Detect which cell encompasses the target text, then output its [X, Y] center coordinate. 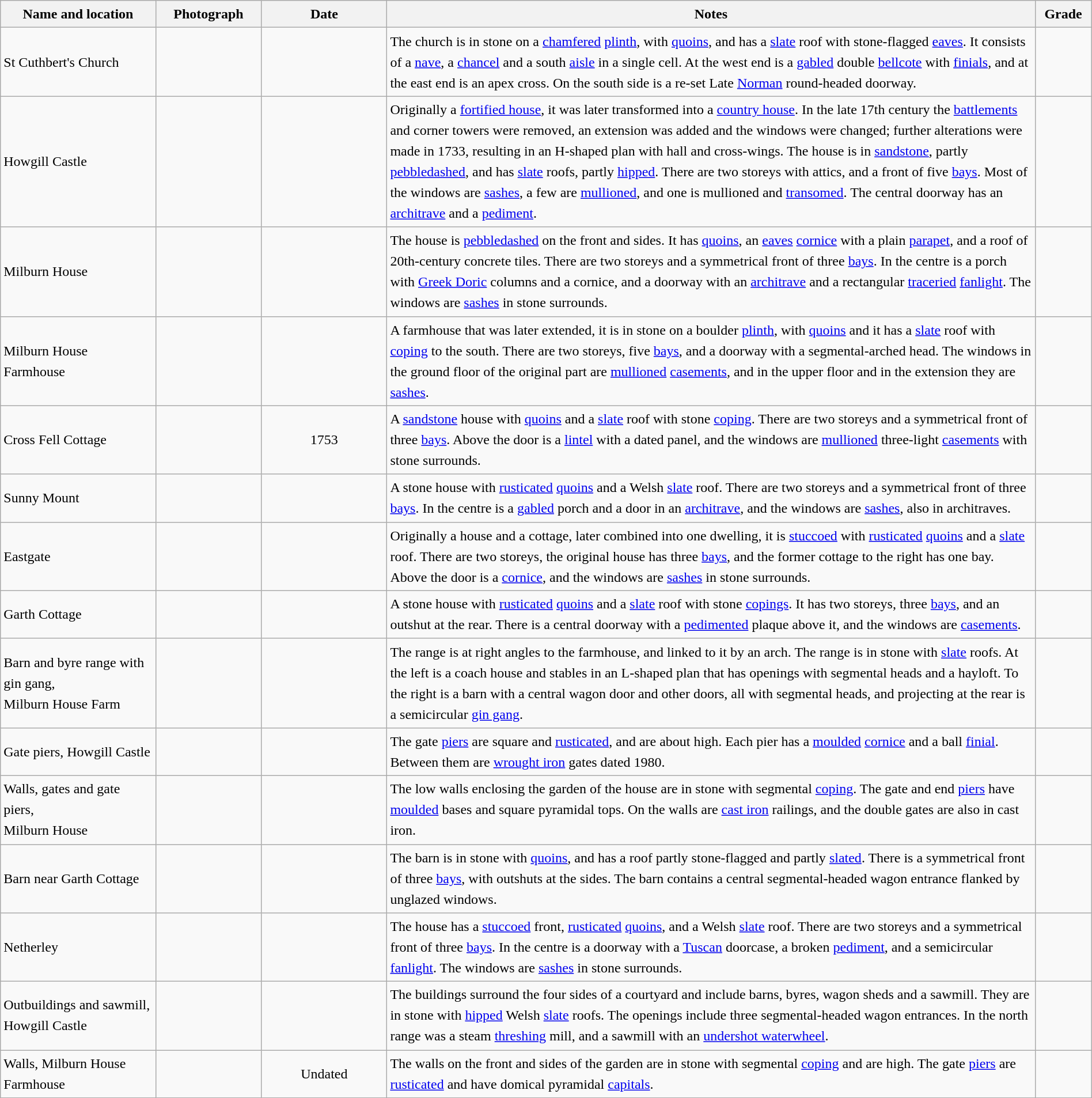
Walls, Milburn House Farmhouse [78, 1074]
Netherley [78, 947]
Notes [711, 14]
Sunny Mount [78, 498]
St Cuthbert's Church [78, 62]
Eastgate [78, 556]
Gate piers, Howgill Castle [78, 751]
Howgill Castle [78, 161]
Milburn House [78, 272]
Barn near Garth Cottage [78, 879]
Date [324, 14]
1753 [324, 440]
Cross Fell Cottage [78, 440]
Milburn House Farmhouse [78, 361]
Undated [324, 1074]
Garth Cottage [78, 614]
Walls, gates and gate piers,Milburn House [78, 810]
Grade [1063, 14]
Outbuildings and sawmill,Howgill Castle [78, 1016]
Barn and byre range with gin gang,Milburn House Farm [78, 683]
Photograph [208, 14]
Name and location [78, 14]
